Determine the (x, y) coordinate at the center of the cell enclosing the given text.  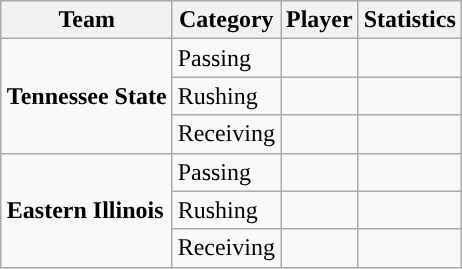
Player (319, 20)
Team (86, 20)
Eastern Illinois (86, 210)
Category (226, 20)
Statistics (410, 20)
Tennessee State (86, 96)
